Scan for the cell matching the given text and deliver its (X, Y) coordinate at center. 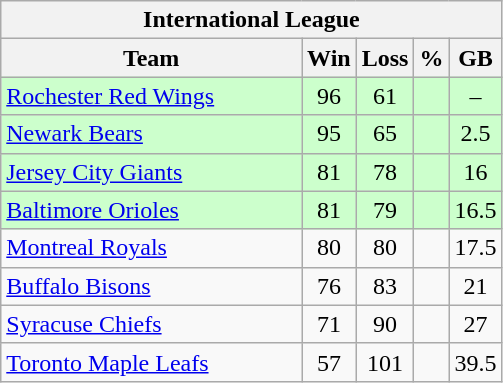
27 (476, 324)
Toronto Maple Leafs (152, 362)
79 (385, 210)
71 (330, 324)
Jersey City Giants (152, 172)
16.5 (476, 210)
83 (385, 286)
Montreal Royals (152, 248)
95 (330, 134)
Syracuse Chiefs (152, 324)
39.5 (476, 362)
% (432, 58)
Newark Bears (152, 134)
– (476, 96)
GB (476, 58)
61 (385, 96)
17.5 (476, 248)
Rochester Red Wings (152, 96)
57 (330, 362)
International League (252, 20)
101 (385, 362)
65 (385, 134)
Team (152, 58)
Buffalo Bisons (152, 286)
96 (330, 96)
Win (330, 58)
Baltimore Orioles (152, 210)
2.5 (476, 134)
76 (330, 286)
16 (476, 172)
78 (385, 172)
90 (385, 324)
Loss (385, 58)
21 (476, 286)
